Provide the (X, Y) coordinate of the cell's center where the given text is located.  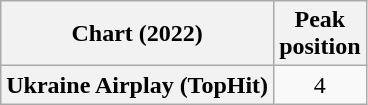
4 (320, 85)
Chart (2022) (138, 34)
Peakposition (320, 34)
Ukraine Airplay (TopHit) (138, 85)
